Return the (x, y) coordinate for the center point of the cell that contains the specified text.  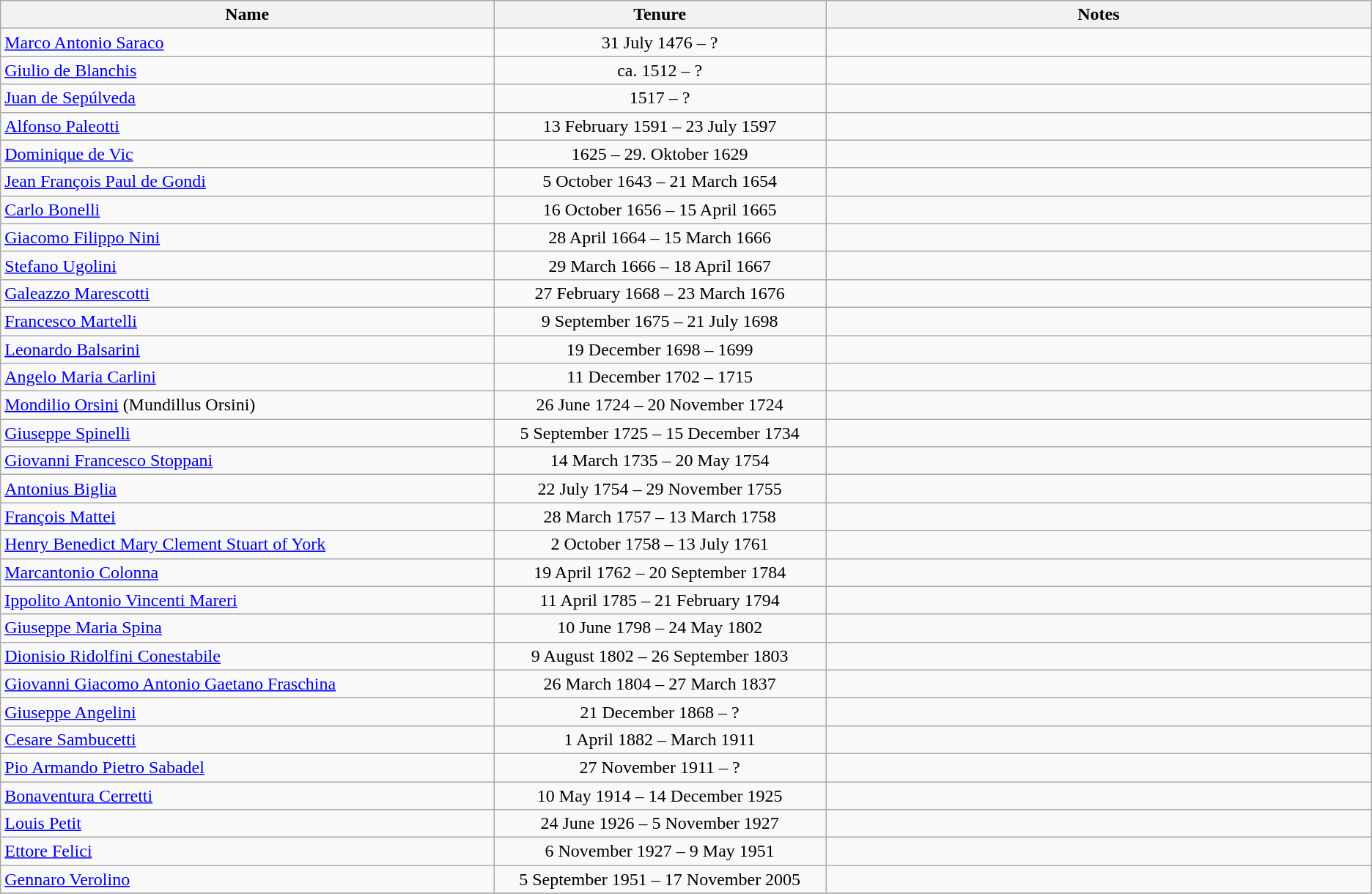
Ettore Felici (248, 851)
9 September 1675 – 21 July 1698 (660, 321)
Marco Antonio Saraco (248, 43)
Leonardo Balsarini (248, 350)
1625 – 29. Oktober 1629 (660, 154)
Giuseppe Spinelli (248, 433)
14 March 1735 – 20 May 1754 (660, 461)
28 March 1757 – 13 March 1758 (660, 517)
11 April 1785 – 21 February 1794 (660, 600)
Giulio de Blanchis (248, 70)
François Mattei (248, 517)
Jean François Paul de Gondi (248, 182)
Ippolito Antonio Vincenti Mareri (248, 600)
Marcantonio Colonna (248, 572)
2 October 1758 – 13 July 1761 (660, 544)
6 November 1927 – 9 May 1951 (660, 851)
1517 – ? (660, 98)
Notes (1099, 15)
28 April 1664 – 15 March 1666 (660, 237)
Gennaro Verolino (248, 879)
24 June 1926 – 5 November 1927 (660, 824)
Name (248, 15)
Dominique de Vic (248, 154)
Henry Benedict Mary Clement Stuart of York (248, 544)
Antonius Biglia (248, 489)
26 March 1804 – 27 March 1837 (660, 684)
ca. 1512 – ? (660, 70)
Francesco Martelli (248, 321)
Carlo Bonelli (248, 210)
Giuseppe Maria Spina (248, 628)
10 June 1798 – 24 May 1802 (660, 628)
Mondilio Orsini (Mundillus Orsini) (248, 405)
13 February 1591 – 23 July 1597 (660, 126)
Giovanni Francesco Stoppani (248, 461)
21 December 1868 – ? (660, 712)
Dionisio Ridolfini Conestabile (248, 656)
Giuseppe Angelini (248, 712)
26 June 1724 – 20 November 1724 (660, 405)
11 December 1702 – 1715 (660, 377)
1 April 1882 – March 1911 (660, 739)
19 April 1762 – 20 September 1784 (660, 572)
19 December 1698 – 1699 (660, 350)
Cesare Sambucetti (248, 739)
5 September 1951 – 17 November 2005 (660, 879)
Giovanni Giacomo Antonio Gaetano Fraschina (248, 684)
27 November 1911 – ? (660, 767)
5 October 1643 – 21 March 1654 (660, 182)
27 February 1668 – 23 March 1676 (660, 293)
Alfonso Paleotti (248, 126)
29 March 1666 – 18 April 1667 (660, 265)
16 October 1656 – 15 April 1665 (660, 210)
Tenure (660, 15)
Bonaventura Cerretti (248, 795)
Stefano Ugolini (248, 265)
9 August 1802 – 26 September 1803 (660, 656)
Pio Armando Pietro Sabadel (248, 767)
22 July 1754 – 29 November 1755 (660, 489)
31 July 1476 – ? (660, 43)
Angelo Maria Carlini (248, 377)
Giacomo Filippo Nini (248, 237)
Louis Petit (248, 824)
5 September 1725 – 15 December 1734 (660, 433)
Juan de Sepúlveda (248, 98)
Galeazzo Marescotti (248, 293)
10 May 1914 – 14 December 1925 (660, 795)
